Detect which cell encompasses the target text, then output its (X, Y) center coordinate. 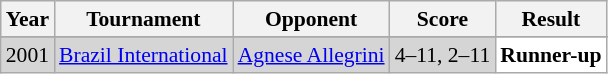
Runner-up (550, 55)
Agnese Allegrini (312, 55)
Year (28, 19)
Tournament (144, 19)
Opponent (312, 19)
Brazil International (144, 55)
4–11, 2–11 (443, 55)
2001 (28, 55)
Score (443, 19)
Result (550, 19)
